Capture the cell that displays the provided text and extract its (x, y) central coordinate. 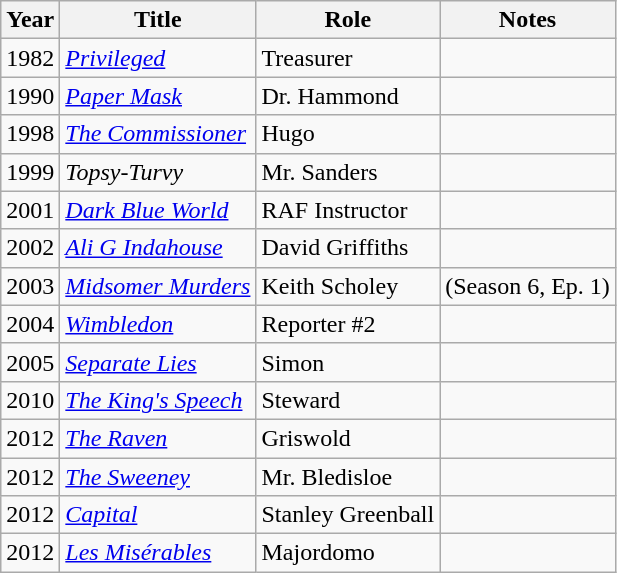
1990 (30, 96)
2010 (30, 400)
Mr. Sanders (348, 172)
Reporter #2 (348, 324)
Hugo (348, 134)
David Griffiths (348, 248)
The Raven (158, 438)
Les Misérables (158, 553)
Capital (158, 515)
Griswold (348, 438)
Keith Scholey (348, 286)
Dr. Hammond (348, 96)
Privileged (158, 58)
Mr. Bledisloe (348, 477)
2005 (30, 362)
Stanley Greenball (348, 515)
Ali G Indahouse (158, 248)
2004 (30, 324)
Year (30, 20)
1982 (30, 58)
Notes (528, 20)
(Season 6, Ep. 1) (528, 286)
Paper Mask (158, 96)
Steward (348, 400)
The Commissioner (158, 134)
The Sweeney (158, 477)
2003 (30, 286)
Title (158, 20)
2001 (30, 210)
Separate Lies (158, 362)
Majordomo (348, 553)
2002 (30, 248)
Midsomer Murders (158, 286)
Treasurer (348, 58)
The King's Speech (158, 400)
RAF Instructor (348, 210)
1999 (30, 172)
Role (348, 20)
Simon (348, 362)
Dark Blue World (158, 210)
1998 (30, 134)
Wimbledon (158, 324)
Topsy-Turvy (158, 172)
